Scan for the cell matching the given text and deliver its [x, y] coordinate at center. 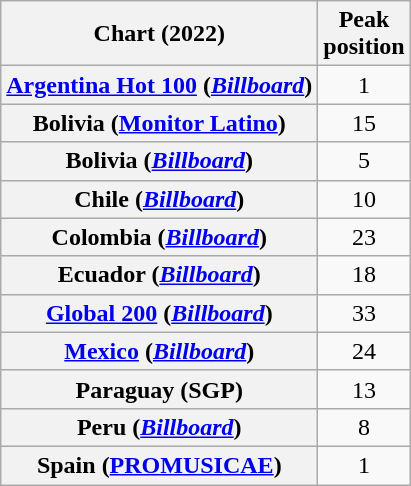
Global 200 (Billboard) [160, 313]
Peakposition [364, 34]
Paraguay (SGP) [160, 389]
Ecuador (Billboard) [160, 275]
10 [364, 199]
Chart (2022) [160, 34]
Mexico (Billboard) [160, 351]
15 [364, 123]
Peru (Billboard) [160, 427]
Bolivia (Billboard) [160, 161]
24 [364, 351]
23 [364, 237]
33 [364, 313]
13 [364, 389]
Colombia (Billboard) [160, 237]
Spain (PROMUSICAE) [160, 465]
Argentina Hot 100 (Billboard) [160, 85]
Bolivia (Monitor Latino) [160, 123]
5 [364, 161]
Chile (Billboard) [160, 199]
8 [364, 427]
18 [364, 275]
